Output the (x, y) coordinate of the center of the cell containing the given text.  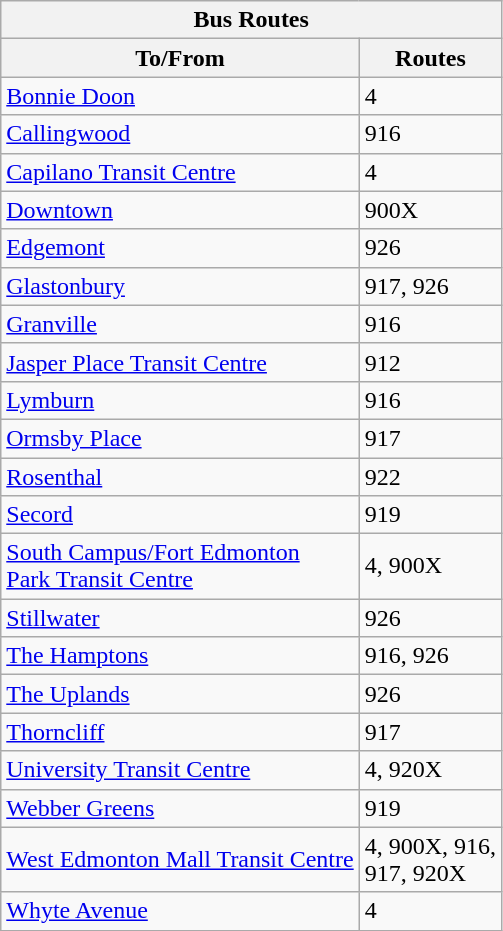
Granville (180, 324)
4, 900X (430, 566)
The Uplands (180, 694)
922 (430, 477)
The Hamptons (180, 656)
Stillwater (180, 618)
Ormsby Place (180, 438)
917, 926 (430, 286)
Routes (430, 58)
4, 900X, 916,917, 920X (430, 860)
Edgemont (180, 248)
4, 920X (430, 770)
Thorncliff (180, 732)
West Edmonton Mall Transit Centre (180, 860)
Secord (180, 515)
Bonnie Doon (180, 96)
Callingwood (180, 134)
To/From (180, 58)
Glastonbury (180, 286)
Webber Greens (180, 808)
Whyte Avenue (180, 911)
Rosenthal (180, 477)
Bus Routes (252, 20)
Capilano Transit Centre (180, 172)
Lymburn (180, 400)
900X (430, 210)
Downtown (180, 210)
University Transit Centre (180, 770)
912 (430, 362)
Jasper Place Transit Centre (180, 362)
South Campus/Fort EdmontonPark Transit Centre (180, 566)
916, 926 (430, 656)
